Scan for the cell matching the given text and deliver its (x, y) coordinate at center. 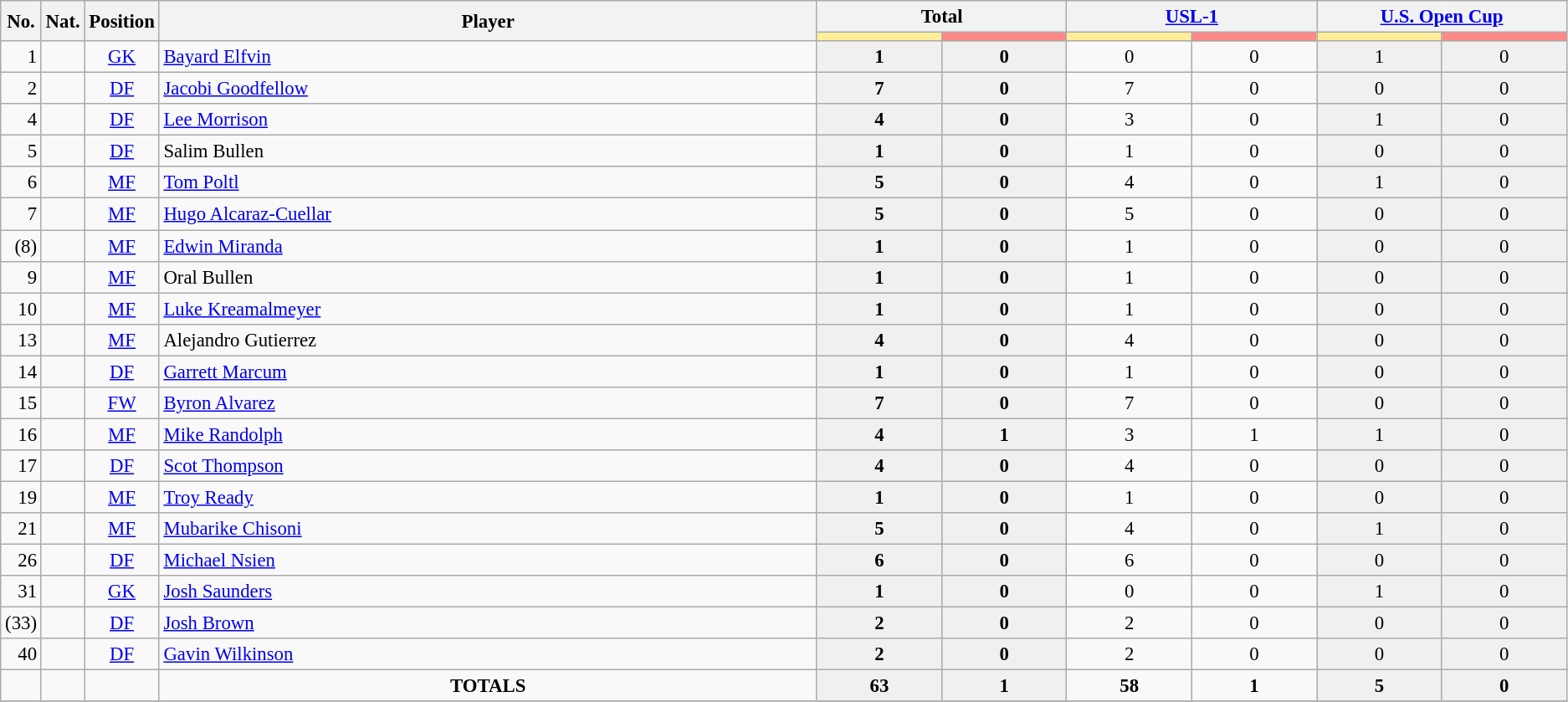
Gavin Wilkinson (488, 654)
Alejandro Gutierrez (488, 340)
FW (122, 403)
26 (22, 561)
Garrett Marcum (488, 371)
16 (22, 434)
(33) (22, 623)
Nat. (63, 21)
Luke Kreamalmeyer (488, 309)
14 (22, 371)
31 (22, 592)
Oral Bullen (488, 277)
19 (22, 497)
Edwin Miranda (488, 246)
(8) (22, 246)
Troy Ready (488, 497)
Scot Thompson (488, 466)
Bayard Elfvin (488, 57)
Total (942, 17)
40 (22, 654)
Josh Brown (488, 623)
Mike Randolph (488, 434)
U.S. Open Cup (1442, 17)
Player (488, 21)
Salim Bullen (488, 151)
21 (22, 529)
10 (22, 309)
Hugo Alcaraz-Cuellar (488, 214)
Michael Nsien (488, 561)
Josh Saunders (488, 592)
No. (22, 21)
USL-1 (1191, 17)
15 (22, 403)
Position (122, 21)
Tom Poltl (488, 183)
17 (22, 466)
9 (22, 277)
Lee Morrison (488, 120)
TOTALS (488, 686)
Byron Alvarez (488, 403)
58 (1130, 686)
63 (879, 686)
Mubarike Chisoni (488, 529)
Jacobi Goodfellow (488, 89)
13 (22, 340)
